Identify which cell holds the provided text, then report its (x, y) central coordinate. 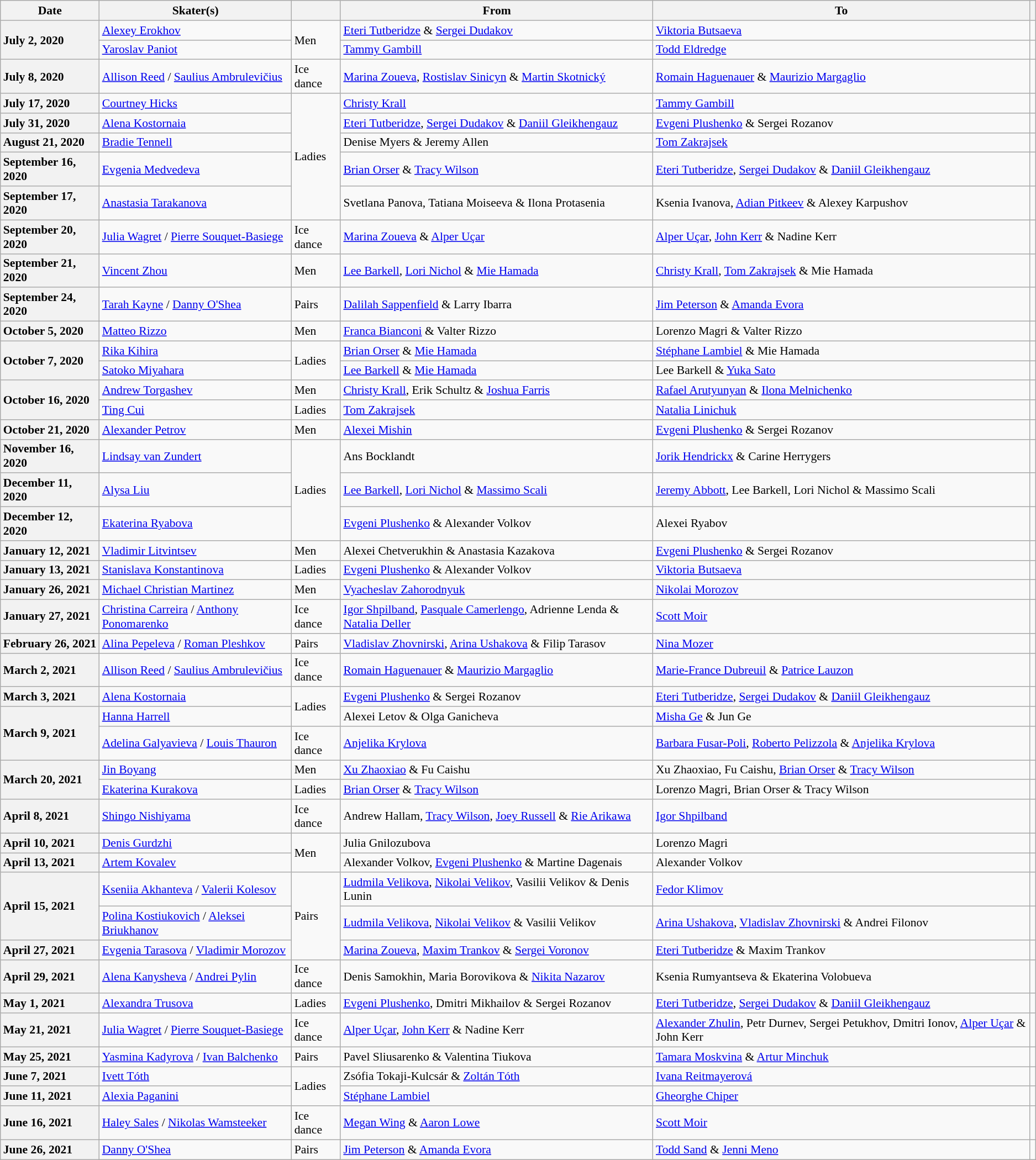
Zsófia Tokaji-Kulcsár & Zoltán Tóth (497, 1077)
Ivett Tóth (196, 1077)
October 16, 2020 (50, 400)
Shingo Nishiyama (196, 816)
Andrew Torgashev (196, 391)
March 9, 2021 (50, 734)
Yasmina Kadyrova / Ivan Balchenko (196, 1057)
Polina Kostiukovich / Aleksei Briukhanov (196, 924)
August 21, 2020 (50, 143)
October 7, 2020 (50, 360)
Jeremy Abbott, Lee Barkell, Lori Nichol & Massimo Scali (842, 491)
Christy Krall, Tom Zakrajsek & Mie Hamada (842, 271)
Courtney Hicks (196, 103)
Arina Ushakova, Vladislav Zhovnirski & Andrei Filonov (842, 924)
Lee Barkell & Mie Hamada (497, 371)
Ksenia Rumyantseva & Ekaterina Volobueva (842, 977)
Evgenia Tarasova / Vladimir Morozov (196, 950)
September 16, 2020 (50, 169)
Skater(s) (196, 10)
Lee Barkell, Lori Nichol & Massimo Scali (497, 491)
July 17, 2020 (50, 103)
Haley Sales / Nikolas Wamsteeker (196, 1122)
Franca Bianconi & Valter Rizzo (497, 331)
Ekaterina Ryabova (196, 524)
Julia Gnilozubova (497, 843)
Alexander Petrov (196, 430)
Vladislav Zhovnirski, Arina Ushakova & Filip Tarasov (497, 644)
June 26, 2021 (50, 1150)
November 16, 2020 (50, 456)
Evgenia Medvedeva (196, 169)
Natalia Linichuk (842, 410)
February 26, 2021 (50, 644)
From (497, 10)
Alexei Ryabov (842, 524)
May 21, 2021 (50, 1030)
Artem Kovalev (196, 863)
April 27, 2021 (50, 950)
Alexei Mishin (497, 430)
Pavel Sliusarenko & Valentina Tiukova (497, 1057)
June 11, 2021 (50, 1096)
Igor Shpilband (842, 816)
Michael Christian Martinez (196, 590)
Jin Boyang (196, 770)
March 2, 2021 (50, 669)
Alysa Liu (196, 491)
Megan Wing & Aaron Lowe (497, 1122)
Rika Kihira (196, 351)
Kseniia Akhanteva / Valerii Kolesov (196, 889)
Vyacheslav Zahorodnyuk (497, 590)
Nina Mozer (842, 644)
Vladimir Litvintsev (196, 551)
September 17, 2020 (50, 203)
Evgeni Plushenko, Dmitri Mikhailov & Sergei Rozanov (497, 1004)
July 31, 2020 (50, 123)
Alexandra Trusova (196, 1004)
Lorenzo Magri (842, 843)
Ludmila Velikova, Nikolai Velikov & Vasilii Velikov (497, 924)
Denis Gurdzhi (196, 843)
April 29, 2021 (50, 977)
April 10, 2021 (50, 843)
Igor Shpilband, Pasquale Camerlengo, Adrienne Lenda & Natalia Deller (497, 616)
Svetlana Panova, Tatiana Moiseeva & Ilona Protasenia (497, 203)
Marina Zoueva & Alper Uçar (497, 236)
Alexei Letov & Olga Ganicheva (497, 716)
Alexei Chetverukhin & Anastasia Kazakova (497, 551)
Date (50, 10)
Ivana Reitmayerová (842, 1077)
December 12, 2020 (50, 524)
Christy Krall, Erik Schultz & Joshua Farris (497, 391)
Tarah Kayne / Danny O'Shea (196, 305)
Anastasia Tarakanova (196, 203)
Marina Zoueva, Rostislav Sinicyn & Martin Skotnický (497, 76)
May 1, 2021 (50, 1004)
March 20, 2021 (50, 780)
April 8, 2021 (50, 816)
Andrew Hallam, Tracy Wilson, Joey Russell & Rie Arikawa (497, 816)
Satoko Miyahara (196, 371)
Eteri Tutberidze & Sergei Dudakov (497, 30)
Lee Barkell & Yuka Sato (842, 371)
Stéphane Lambiel (497, 1096)
June 16, 2021 (50, 1122)
Fedor Klimov (842, 889)
Rafael Arutyunyan & Ilona Melnichenko (842, 391)
Xu Zhaoxiao, Fu Caishu, Brian Orser & Tracy Wilson (842, 770)
Christy Krall (497, 103)
Marina Zoueva, Maxim Trankov & Sergei Voronov (497, 950)
Barbara Fusar-Poli, Roberto Pelizzola & Anjelika Krylova (842, 744)
Denise Myers & Jeremy Allen (497, 143)
Gheorghe Chiper (842, 1096)
September 20, 2020 (50, 236)
April 13, 2021 (50, 863)
Tamara Moskvina & Artur Minchuk (842, 1057)
May 25, 2021 (50, 1057)
July 8, 2020 (50, 76)
Hanna Harrell (196, 716)
Alexia Paganini (196, 1096)
Anjelika Krylova (497, 744)
Ludmila Velikova, Nikolai Velikov, Vasilii Velikov & Denis Lunin (497, 889)
January 12, 2021 (50, 551)
Marie-France Dubreuil & Patrice Lauzon (842, 669)
Lorenzo Magri & Valter Rizzo (842, 331)
Jorik Hendrickx & Carine Herrygers (842, 456)
Ting Cui (196, 410)
Ans Bocklandt (497, 456)
Misha Ge & Jun Ge (842, 716)
Bradie Tennell (196, 143)
Nikolai Morozov (842, 590)
Denis Samokhin, Maria Borovikova & Nikita Nazarov (497, 977)
Lee Barkell, Lori Nichol & Mie Hamada (497, 271)
Alexander Volkov (842, 863)
Lindsay van Zundert (196, 456)
April 15, 2021 (50, 906)
Xu Zhaoxiao & Fu Caishu (497, 770)
March 3, 2021 (50, 697)
Dalilah Sappenfield & Larry Ibarra (497, 305)
December 11, 2020 (50, 491)
Ekaterina Kurakova (196, 790)
Todd Eldredge (842, 50)
Brian Orser & Mie Hamada (497, 351)
Eteri Tutberidze & Maxim Trankov (842, 950)
Alena Kanysheva / Andrei Pylin (196, 977)
June 7, 2021 (50, 1077)
Lorenzo Magri, Brian Orser & Tracy Wilson (842, 790)
September 21, 2020 (50, 271)
Christina Carreira / Anthony Ponomarenko (196, 616)
Matteo Rizzo (196, 331)
Ksenia Ivanova, Adian Pitkeev & Alexey Karpushov (842, 203)
Vincent Zhou (196, 271)
Alexander Volkov, Evgeni Plushenko & Martine Dagenais (497, 863)
Danny O'Shea (196, 1150)
October 21, 2020 (50, 430)
Alexey Erokhov (196, 30)
Todd Sand & Jenni Meno (842, 1150)
Alexander Zhulin, Petr Durnev, Sergei Petukhov, Dmitri Ionov, Alper Uçar & John Kerr (842, 1030)
July 2, 2020 (50, 40)
Stéphane Lambiel & Mie Hamada (842, 351)
Stanislava Konstantinova (196, 570)
September 24, 2020 (50, 305)
January 26, 2021 (50, 590)
To (842, 10)
Adelina Galyavieva / Louis Thauron (196, 744)
October 5, 2020 (50, 331)
Alina Pepeleva / Roman Pleshkov (196, 644)
January 27, 2021 (50, 616)
January 13, 2021 (50, 570)
Yaroslav Paniot (196, 50)
